Pinpoint the cell where the given text exists, returning its [X, Y] midpoint coordinate. 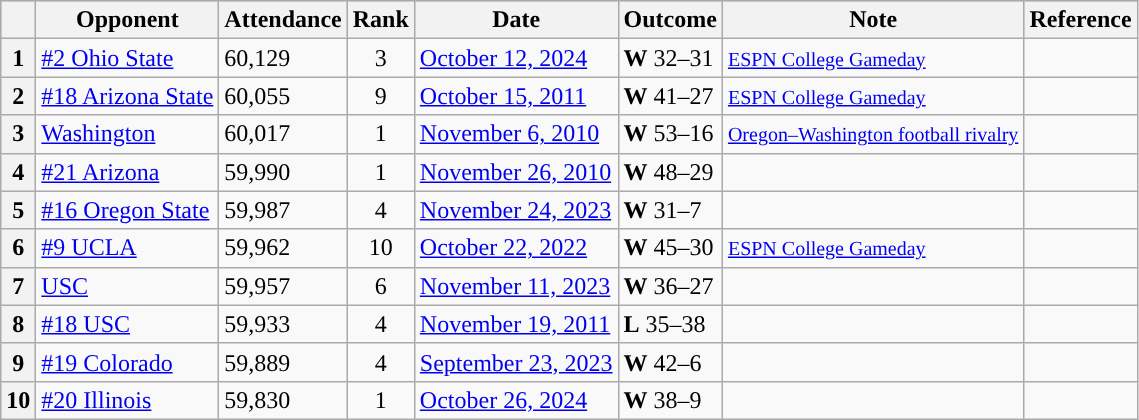
Outcome [670, 20]
59,987 [283, 210]
#9 UCLA [128, 248]
USC [128, 286]
#21 Arizona [128, 172]
W 45–30 [670, 248]
W 42–6 [670, 362]
October 12, 2024 [516, 58]
#2 Ohio State [128, 58]
60,129 [283, 58]
Note [873, 20]
59,933 [283, 324]
November 6, 2010 [516, 134]
W 48–29 [670, 172]
59,889 [283, 362]
November 11, 2023 [516, 286]
W 36–27 [670, 286]
Oregon–Washington football rivalry [873, 134]
Washington [128, 134]
2 [18, 96]
November 26, 2010 [516, 172]
W 31–7 [670, 210]
October 26, 2024 [516, 400]
Rank [380, 20]
60,017 [283, 134]
W 32–31 [670, 58]
Reference [1080, 20]
#16 Oregon State [128, 210]
59,962 [283, 248]
59,957 [283, 286]
October 22, 2022 [516, 248]
Attendance [283, 20]
L 35–38 [670, 324]
October 15, 2011 [516, 96]
Opponent [128, 20]
September 23, 2023 [516, 362]
#18 USC [128, 324]
#19 Colorado [128, 362]
59,830 [283, 400]
7 [18, 286]
November 24, 2023 [516, 210]
5 [18, 210]
#18 Arizona State [128, 96]
60,055 [283, 96]
8 [18, 324]
Date [516, 20]
W 53–16 [670, 134]
#20 Illinois [128, 400]
November 19, 2011 [516, 324]
59,990 [283, 172]
W 41–27 [670, 96]
W 38–9 [670, 400]
